Detect which cell encompasses the target text, then output its [X, Y] center coordinate. 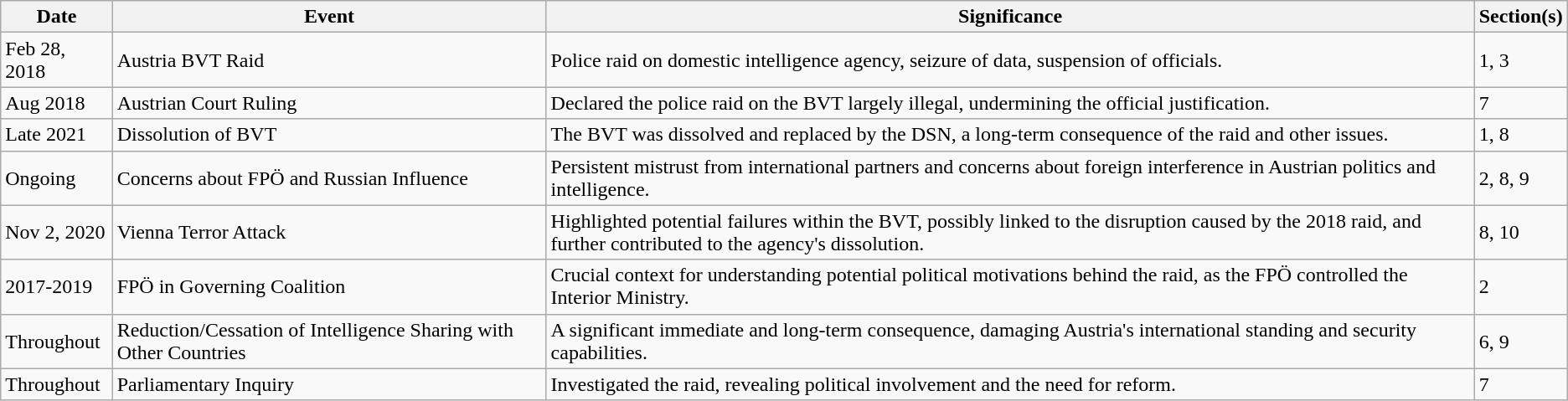
Feb 28, 2018 [57, 60]
1, 3 [1521, 60]
Persistent mistrust from international partners and concerns about foreign interference in Austrian politics and intelligence. [1010, 177]
FPÖ in Governing Coalition [329, 286]
Vienna Terror Attack [329, 233]
Event [329, 17]
A significant immediate and long-term consequence, damaging Austria's international standing and security capabilities. [1010, 342]
Investigated the raid, revealing political involvement and the need for reform. [1010, 384]
Aug 2018 [57, 103]
2 [1521, 286]
Concerns about FPÖ and Russian Influence [329, 177]
8, 10 [1521, 233]
Parliamentary Inquiry [329, 384]
Section(s) [1521, 17]
Reduction/Cessation of Intelligence Sharing with Other Countries [329, 342]
Significance [1010, 17]
6, 9 [1521, 342]
Ongoing [57, 177]
2, 8, 9 [1521, 177]
Austria BVT Raid [329, 60]
Date [57, 17]
Austrian Court Ruling [329, 103]
Crucial context for understanding potential political motivations behind the raid, as the FPÖ controlled the Interior Ministry. [1010, 286]
1, 8 [1521, 135]
Dissolution of BVT [329, 135]
2017-2019 [57, 286]
Police raid on domestic intelligence agency, seizure of data, suspension of officials. [1010, 60]
Nov 2, 2020 [57, 233]
The BVT was dissolved and replaced by the DSN, a long-term consequence of the raid and other issues. [1010, 135]
Late 2021 [57, 135]
Declared the police raid on the BVT largely illegal, undermining the official justification. [1010, 103]
